For the text-containing cell, return its midpoint in [X, Y] coordinate format. 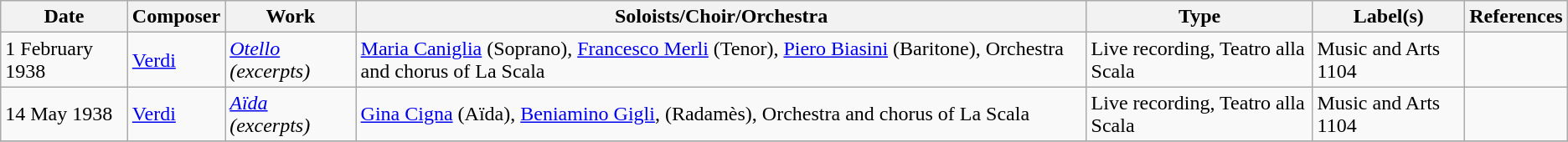
Otello (excerpts) [291, 60]
Aïda (excerpts) [291, 114]
Work [291, 17]
References [1516, 17]
Date [64, 17]
Composer [176, 17]
Soloists/Choir/Orchestra [721, 17]
Type [1199, 17]
Maria Caniglia (Soprano), Francesco Merli (Tenor), Piero Biasini (Baritone), Orchestra and chorus of La Scala [721, 60]
14 May 1938 [64, 114]
Gina Cigna (Aïda), Beniamino Gigli, (Radamès), Orchestra and chorus of La Scala [721, 114]
Label(s) [1389, 17]
1 February 1938 [64, 60]
